Scan for the cell matching the given text and deliver its [X, Y] coordinate at center. 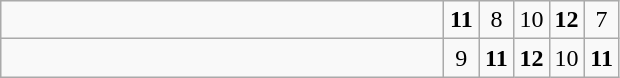
7 [602, 20]
8 [496, 20]
9 [462, 58]
